Search for the cell housing the specified text and yield its (x, y) center coordinate. 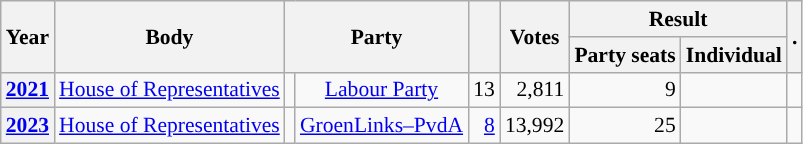
2,811 (534, 90)
Labour Party (382, 90)
13,992 (534, 126)
9 (624, 90)
2021 (28, 90)
Votes (534, 36)
. (795, 36)
Party seats (624, 55)
Year (28, 36)
2023 (28, 126)
13 (484, 90)
Party (376, 36)
Individual (734, 55)
Body (170, 36)
Result (678, 19)
8 (484, 126)
25 (624, 126)
GroenLinks–PvdA (382, 126)
